Search for the cell housing the specified text and yield its [x, y] center coordinate. 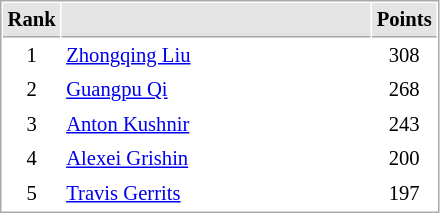
Anton Kushnir [216, 124]
3 [32, 124]
Zhongqing Liu [216, 56]
197 [404, 194]
1 [32, 56]
Alexei Grishin [216, 158]
Guangpu Qi [216, 90]
Points [404, 20]
Travis Gerrits [216, 194]
2 [32, 90]
200 [404, 158]
243 [404, 124]
4 [32, 158]
5 [32, 194]
Rank [32, 20]
308 [404, 56]
268 [404, 90]
